Locate the cell with the specified text and output its (X, Y) center coordinate. 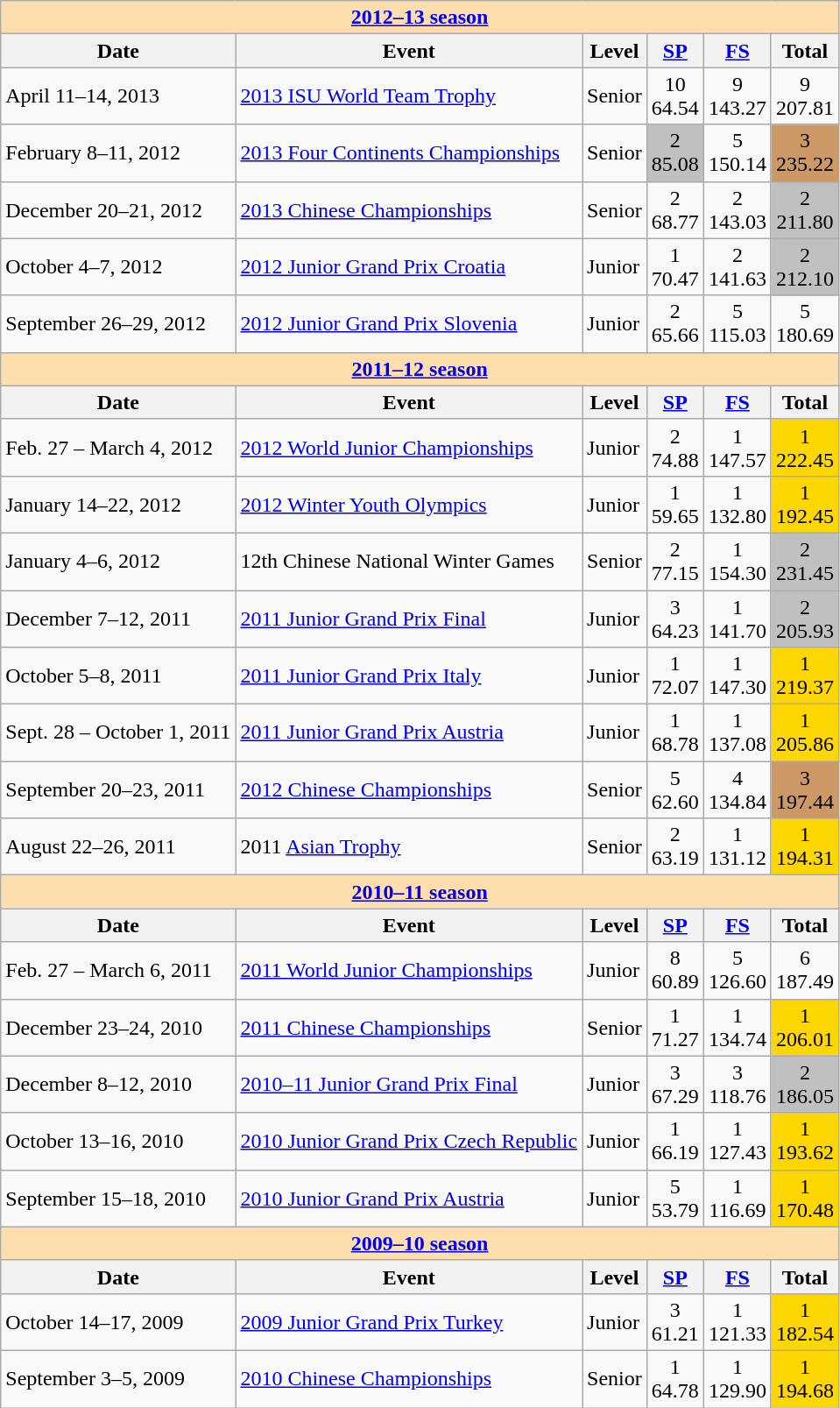
2011 Chinese Championships (409, 1027)
2231.45 (804, 561)
1170.48 (804, 1199)
164.78 (674, 1379)
December 23–24, 2010 (118, 1027)
2011 Junior Grand Prix Final (409, 619)
1127.43 (738, 1141)
2141.63 (738, 266)
274.88 (674, 447)
5150.14 (738, 152)
1194.68 (804, 1379)
860.89 (674, 971)
2012 World Junior Championships (409, 447)
263.19 (674, 846)
2011 Junior Grand Prix Italy (409, 676)
Feb. 27 – March 6, 2011 (118, 971)
January 4–6, 2012 (118, 561)
285.08 (674, 152)
2011 Asian Trophy (409, 846)
2013 Chinese Championships (409, 210)
2010–11 Junior Grand Prix Final (409, 1085)
3197.44 (804, 790)
December 20–21, 2012 (118, 210)
1129.90 (738, 1379)
1193.62 (804, 1141)
October 14–17, 2009 (118, 1321)
1131.12 (738, 846)
2009–10 season (420, 1243)
1154.30 (738, 561)
2143.03 (738, 210)
172.07 (674, 676)
2212.10 (804, 266)
9207.81 (804, 96)
1116.69 (738, 1199)
2010 Chinese Championships (409, 1379)
October 13–16, 2010 (118, 1141)
2012 Chinese Championships (409, 790)
268.77 (674, 210)
1137.08 (738, 732)
1132.80 (738, 505)
September 20–23, 2011 (118, 790)
2013 Four Continents Championships (409, 152)
1141.70 (738, 619)
12th Chinese National Winter Games (409, 561)
2186.05 (804, 1085)
2012 Junior Grand Prix Croatia (409, 266)
5126.60 (738, 971)
1147.30 (738, 676)
Sept. 28 – October 1, 2011 (118, 732)
1194.31 (804, 846)
168.78 (674, 732)
1219.37 (804, 676)
562.60 (674, 790)
2012 Junior Grand Prix Slovenia (409, 324)
2205.93 (804, 619)
5180.69 (804, 324)
9143.27 (738, 96)
September 26–29, 2012 (118, 324)
1064.54 (674, 96)
1182.54 (804, 1321)
265.66 (674, 324)
2011 World Junior Championships (409, 971)
2011–12 season (420, 369)
April 11–14, 2013 (118, 96)
2010 Junior Grand Prix Austria (409, 1199)
3235.22 (804, 152)
Feb. 27 – March 4, 2012 (118, 447)
6187.49 (804, 971)
1205.86 (804, 732)
367.29 (674, 1085)
166.19 (674, 1141)
2009 Junior Grand Prix Turkey (409, 1321)
2010 Junior Grand Prix Czech Republic (409, 1141)
364.23 (674, 619)
August 22–26, 2011 (118, 846)
2011 Junior Grand Prix Austria (409, 732)
September 15–18, 2010 (118, 1199)
553.79 (674, 1199)
170.47 (674, 266)
October 5–8, 2011 (118, 676)
1206.01 (804, 1027)
3118.76 (738, 1085)
1222.45 (804, 447)
2010–11 season (420, 892)
December 7–12, 2011 (118, 619)
277.15 (674, 561)
2012 Winter Youth Olympics (409, 505)
February 8–11, 2012 (118, 152)
1147.57 (738, 447)
2012–13 season (420, 18)
2211.80 (804, 210)
4134.84 (738, 790)
5115.03 (738, 324)
2013 ISU World Team Trophy (409, 96)
171.27 (674, 1027)
1192.45 (804, 505)
1134.74 (738, 1027)
October 4–7, 2012 (118, 266)
159.65 (674, 505)
361.21 (674, 1321)
September 3–5, 2009 (118, 1379)
January 14–22, 2012 (118, 505)
1121.33 (738, 1321)
December 8–12, 2010 (118, 1085)
